Scan for the cell matching the given text and deliver its [x, y] coordinate at center. 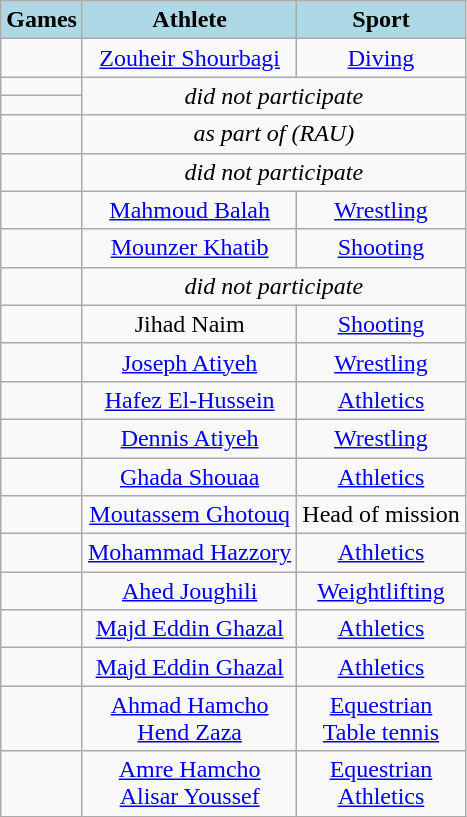
Zouheir Shourbagi [189, 58]
Games [42, 20]
Mohammad Hazzory [189, 553]
Athlete [189, 20]
Joseph Atiyeh [189, 362]
Moutassem Ghotouq [189, 515]
Hafez El-Hussein [189, 400]
Head of mission [381, 515]
Dennis Atiyeh [189, 438]
Amre HamchoAlisar Youssef [189, 784]
Sport [381, 20]
Weightlifting [381, 591]
Jihad Naim [189, 324]
as part of (RAU) [274, 134]
Diving [381, 58]
Mahmoud Balah [189, 210]
Mounzer Khatib [189, 248]
Ahmad HamchoHend Zaza [189, 718]
Ghada Shouaa [189, 477]
EquestrianAthletics [381, 784]
Ahed Joughili [189, 591]
EquestrianTable tennis [381, 718]
